Return [x, y] of the center of cell containing provided text 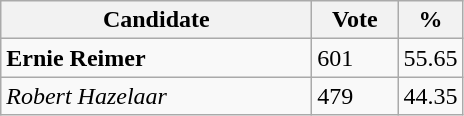
Ernie Reimer [156, 58]
Robert Hazelaar [156, 96]
Vote [355, 20]
% [430, 20]
479 [355, 96]
601 [355, 58]
44.35 [430, 96]
55.65 [430, 58]
Candidate [156, 20]
